Scan for the cell matching the given text and deliver its (x, y) coordinate at center. 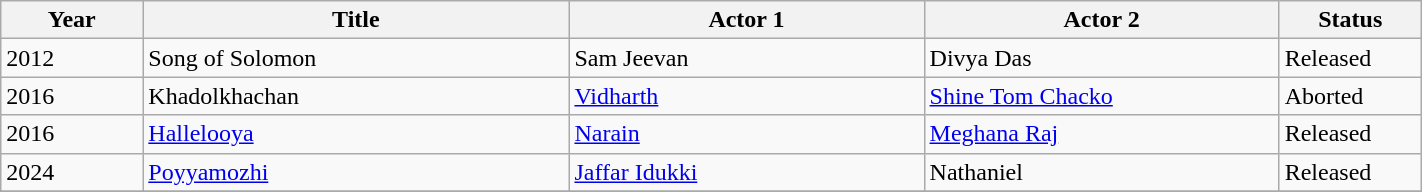
Jaffar Idukki (746, 172)
Status (1350, 20)
Sam Jeevan (746, 58)
Actor 1 (746, 20)
Vidharth (746, 96)
Aborted (1350, 96)
Narain (746, 134)
Khadolkhachan (356, 96)
2012 (72, 58)
Title (356, 20)
Actor 2 (1102, 20)
Meghana Raj (1102, 134)
Poyyamozhi (356, 172)
Year (72, 20)
Shine Tom Chacko (1102, 96)
Nathaniel (1102, 172)
Divya Das (1102, 58)
Song of Solomon (356, 58)
2024 (72, 172)
Hallelooya (356, 134)
